Search for the cell housing the specified text and yield its (x, y) center coordinate. 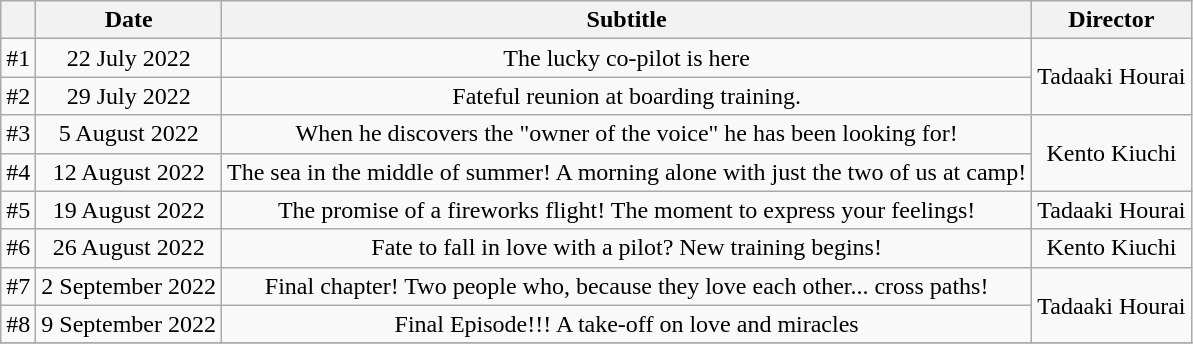
Final Episode!!! A take-off on love and miracles (627, 324)
#7 (18, 286)
5 August 2022 (129, 134)
The promise of a fireworks flight! The moment to express your feelings! (627, 210)
#4 (18, 172)
Fateful reunion at boarding training. (627, 96)
Date (129, 20)
Director (1112, 20)
26 August 2022 (129, 248)
Fate to fall in love with a pilot? New training begins! (627, 248)
#1 (18, 58)
Final chapter! Two people who, because they love each other... cross paths! (627, 286)
9 September 2022 (129, 324)
#8 (18, 324)
#2 (18, 96)
Subtitle (627, 20)
29 July 2022 (129, 96)
The sea in the middle of summer! A morning alone with just the two of us at camp! (627, 172)
19 August 2022 (129, 210)
2 September 2022 (129, 286)
The lucky co-pilot is here (627, 58)
12 August 2022 (129, 172)
#5 (18, 210)
When he discovers the "owner of the voice" he has been looking for! (627, 134)
22 July 2022 (129, 58)
#3 (18, 134)
#6 (18, 248)
